Capture the cell that displays the provided text and extract its (x, y) central coordinate. 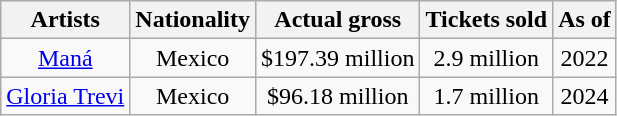
Artists (66, 20)
Maná (66, 58)
2022 (585, 58)
2.9 million (486, 58)
Tickets sold (486, 20)
2024 (585, 96)
As of (585, 20)
$96.18 million (338, 96)
$197.39 million (338, 58)
1.7 million (486, 96)
Gloria Trevi (66, 96)
Actual gross (338, 20)
Nationality (193, 20)
